Detect which cell encompasses the target text, then output its (X, Y) center coordinate. 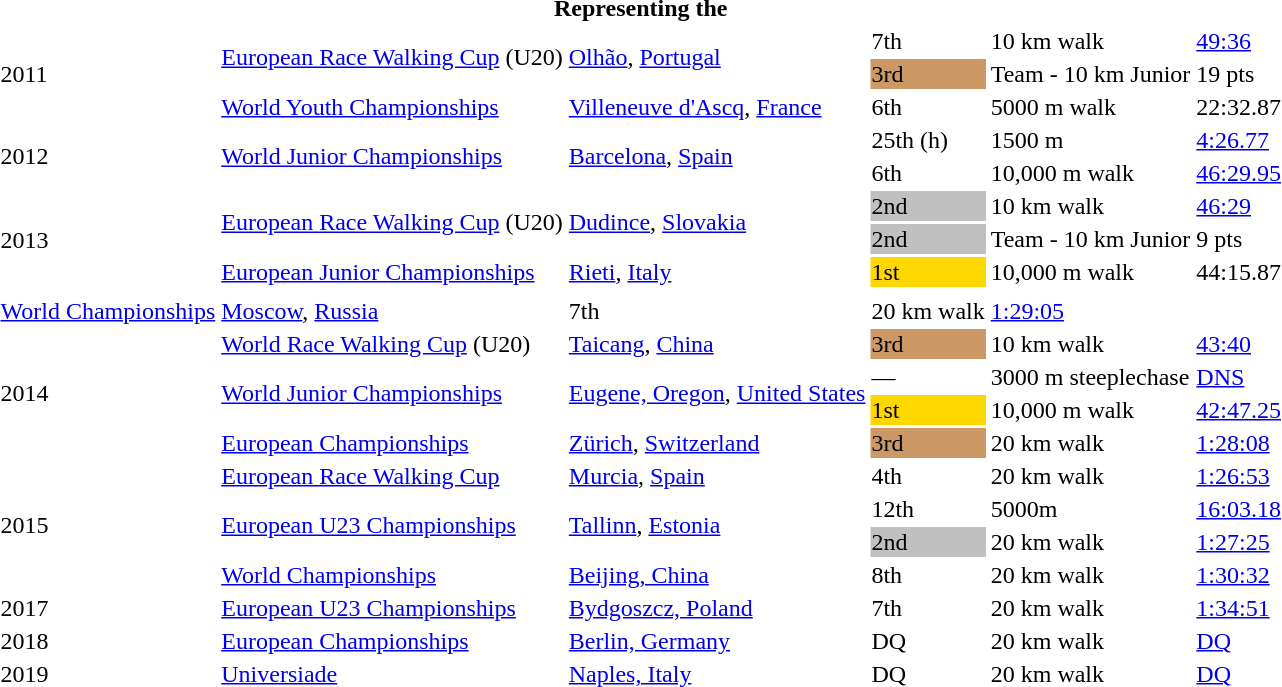
World Championships (392, 575)
Tallinn, Estonia (717, 526)
Barcelona, Spain (717, 156)
Bydgoszcz, Poland (717, 608)
World Race Walking Cup (U20) (392, 344)
Dudince, Slovakia (717, 222)
12th (928, 509)
World Youth Championships (392, 107)
Eugene, Oregon, United States (717, 394)
Beijing, China (717, 575)
3000 m steeplechase (1090, 377)
1:29:05 (1090, 311)
25th (h) (928, 140)
8th (928, 575)
Olhão, Portugal (717, 58)
Taicang, China (717, 344)
5000 m walk (1090, 107)
Berlin, Germany (717, 641)
5000m (1090, 509)
European Junior Championships (392, 272)
Villeneuve d'Ascq, France (717, 107)
Zürich, Switzerland (717, 443)
4th (928, 476)
DQ (928, 641)
European Race Walking Cup (392, 476)
1500 m (1090, 140)
Moscow, Russia (392, 311)
Rieti, Italy (717, 272)
Murcia, Spain (717, 476)
— (928, 377)
